Output the [X, Y] coordinate of the center of the cell containing the given text.  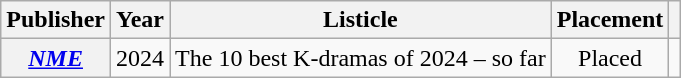
Placed [610, 58]
2024 [140, 58]
The 10 best K-dramas of 2024 – so far [361, 58]
Listicle [361, 20]
NME [56, 58]
Year [140, 20]
Placement [610, 20]
Publisher [56, 20]
